Extract the (X, Y) coordinate from the center of the cell holding the provided text.  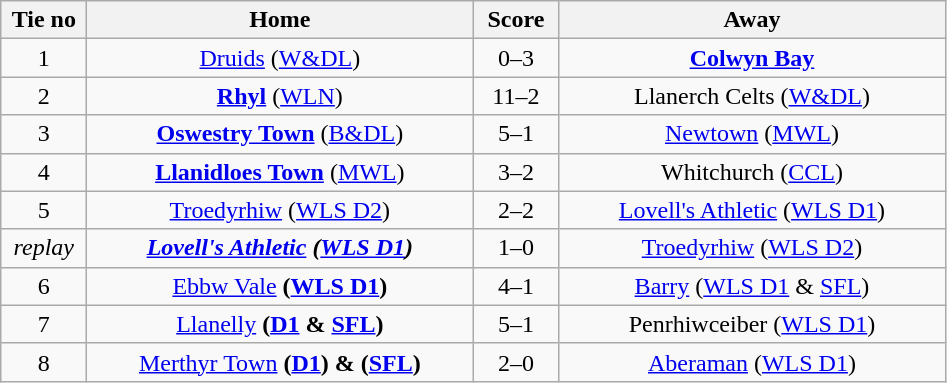
2–2 (516, 210)
Home (280, 20)
Oswestry Town (B&DL) (280, 134)
Llanerch Celts (W&DL) (752, 96)
Llanelly (D1 & SFL) (280, 324)
1 (44, 58)
Merthyr Town (D1) & (SFL) (280, 362)
4 (44, 172)
2 (44, 96)
7 (44, 324)
Away (752, 20)
3–2 (516, 172)
Tie no (44, 20)
4–1 (516, 286)
Ebbw Vale (WLS D1) (280, 286)
Score (516, 20)
Newtown (MWL) (752, 134)
Whitchurch (CCL) (752, 172)
8 (44, 362)
Colwyn Bay (752, 58)
Penrhiwceiber (WLS D1) (752, 324)
3 (44, 134)
11–2 (516, 96)
6 (44, 286)
Barry (WLS D1 & SFL) (752, 286)
replay (44, 248)
0–3 (516, 58)
5 (44, 210)
2–0 (516, 362)
Rhyl (WLN) (280, 96)
Llanidloes Town (MWL) (280, 172)
1–0 (516, 248)
Aberaman (WLS D1) (752, 362)
Druids (W&DL) (280, 58)
